Extract the [x, y] coordinate from the center of the cell holding the provided text.  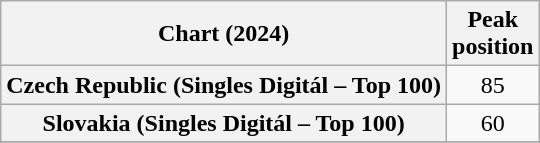
Czech Republic (Singles Digitál – Top 100) [224, 85]
85 [493, 85]
Chart (2024) [224, 34]
Slovakia (Singles Digitál – Top 100) [224, 123]
Peakposition [493, 34]
60 [493, 123]
